Detect which cell encompasses the target text, then output its (x, y) center coordinate. 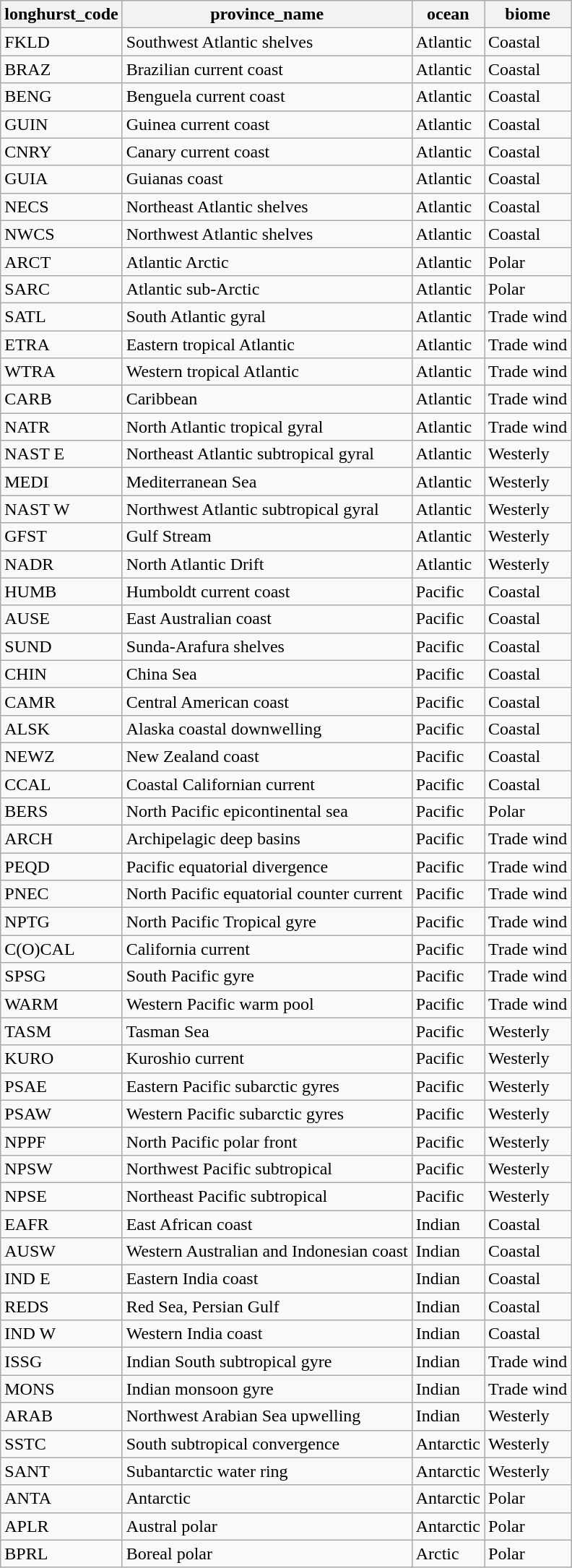
Central American coast (267, 701)
EAFR (61, 1224)
Pacific equatorial divergence (267, 867)
GFST (61, 537)
PEQD (61, 867)
BRAZ (61, 69)
Guianas coast (267, 179)
CAMR (61, 701)
GUIA (61, 179)
NECS (61, 207)
Archipelagic deep basins (267, 839)
AUSE (61, 619)
WARM (61, 1004)
NPSE (61, 1196)
North Pacific Tropical gyre (267, 922)
Atlantic Arctic (267, 261)
Eastern tropical Atlantic (267, 345)
Gulf Stream (267, 537)
KURO (61, 1059)
PSAE (61, 1086)
WTRA (61, 372)
Arctic (448, 1554)
GUIN (61, 124)
East African coast (267, 1224)
NWCS (61, 234)
North Atlantic Drift (267, 564)
East Australian coast (267, 619)
MEDI (61, 482)
NAST W (61, 509)
longhurst_code (61, 14)
NPTG (61, 922)
AUSW (61, 1252)
Northeast Atlantic shelves (267, 207)
Caribbean (267, 399)
Humboldt current coast (267, 592)
Red Sea, Persian Gulf (267, 1307)
CCAL (61, 784)
Alaska coastal downwelling (267, 729)
Northeast Pacific subtropical (267, 1196)
Northwest Pacific subtropical (267, 1169)
ETRA (61, 345)
Indian South subtropical gyre (267, 1361)
Sunda-Arafura shelves (267, 646)
South Pacific gyre (267, 976)
BENG (61, 97)
NPSW (61, 1169)
PSAW (61, 1114)
SUND (61, 646)
IND W (61, 1334)
Coastal Californian current (267, 784)
California current (267, 949)
ALSK (61, 729)
China Sea (267, 674)
ARCH (61, 839)
SATL (61, 316)
Southwest Atlantic shelves (267, 42)
North Pacific polar front (267, 1141)
Guinea current coast (267, 124)
Western Pacific subarctic gyres (267, 1114)
Tasman Sea (267, 1031)
Brazilian current coast (267, 69)
Subantarctic water ring (267, 1471)
HUMB (61, 592)
biome (528, 14)
North Pacific epicontinental sea (267, 812)
C(O)CAL (61, 949)
CARB (61, 399)
Eastern Pacific subarctic gyres (267, 1086)
Western Pacific warm pool (267, 1004)
North Pacific equatorial counter current (267, 894)
South subtropical convergence (267, 1444)
Kuroshio current (267, 1059)
NADR (61, 564)
ISSG (61, 1361)
ARAB (61, 1416)
Eastern India coast (267, 1279)
Boreal polar (267, 1554)
NEWZ (61, 756)
BERS (61, 812)
TASM (61, 1031)
PNEC (61, 894)
SANT (61, 1471)
Western India coast (267, 1334)
IND E (61, 1279)
Western Australian and Indonesian coast (267, 1252)
Northeast Atlantic subtropical gyral (267, 454)
FKLD (61, 42)
MONS (61, 1389)
NAST E (61, 454)
CHIN (61, 674)
Indian monsoon gyre (267, 1389)
New Zealand coast (267, 756)
NPPF (61, 1141)
Northwest Atlantic shelves (267, 234)
NATR (61, 427)
ANTA (61, 1499)
SSTC (61, 1444)
SARC (61, 289)
Austral polar (267, 1526)
CNRY (61, 152)
Northwest Atlantic subtropical gyral (267, 509)
SPSG (61, 976)
BPRL (61, 1554)
REDS (61, 1307)
province_name (267, 14)
North Atlantic tropical gyral (267, 427)
Atlantic sub-Arctic (267, 289)
Benguela current coast (267, 97)
Northwest Arabian Sea upwelling (267, 1416)
Western tropical Atlantic (267, 372)
Mediterranean Sea (267, 482)
ocean (448, 14)
ARCT (61, 261)
APLR (61, 1526)
South Atlantic gyral (267, 316)
Canary current coast (267, 152)
